Extract the [x, y] coordinate from the center of the cell holding the provided text.  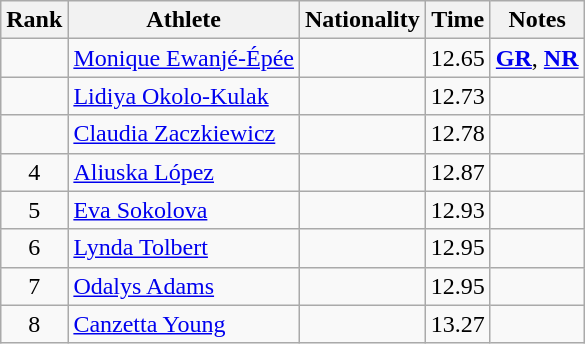
Claudia Zaczkiewicz [184, 134]
5 [34, 210]
12.93 [458, 210]
12.73 [458, 96]
13.27 [458, 324]
Aliuska López [184, 172]
12.87 [458, 172]
12.65 [458, 58]
Athlete [184, 20]
Odalys Adams [184, 286]
GR, NR [537, 58]
Lidiya Okolo-Kulak [184, 96]
Rank [34, 20]
Canzetta Young [184, 324]
12.78 [458, 134]
Nationality [363, 20]
4 [34, 172]
Time [458, 20]
Lynda Tolbert [184, 248]
Monique Ewanjé-Épée [184, 58]
Notes [537, 20]
8 [34, 324]
Eva Sokolova [184, 210]
7 [34, 286]
6 [34, 248]
